Scan for the cell matching the given text and deliver its (X, Y) coordinate at center. 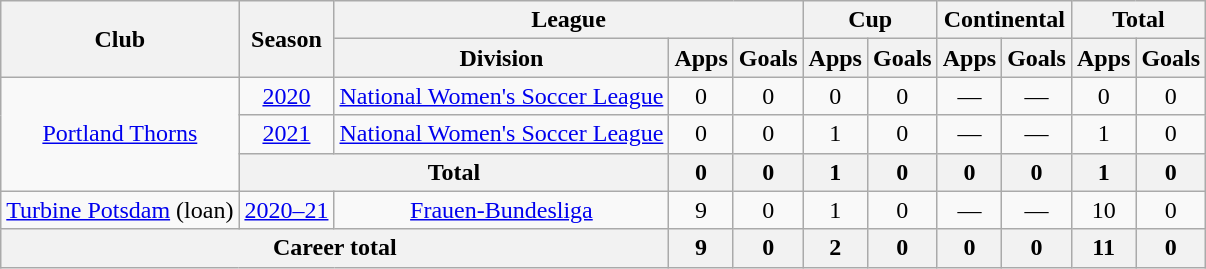
2021 (286, 134)
Cup (870, 20)
Career total (335, 248)
2020 (286, 96)
11 (1103, 248)
Club (120, 39)
Portland Thorns (120, 134)
2020–21 (286, 210)
League (568, 20)
2 (835, 248)
10 (1103, 210)
Turbine Potsdam (loan) (120, 210)
Season (286, 39)
Frauen-Bundesliga (502, 210)
Continental (1004, 20)
Division (502, 58)
